Return the [X, Y] coordinate for the center point of the cell that contains the specified text.  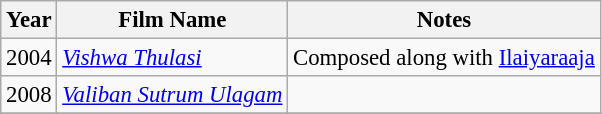
2004 [29, 58]
Notes [444, 20]
Film Name [172, 20]
Year [29, 20]
2008 [29, 95]
Valiban Sutrum Ulagam [172, 95]
Vishwa Thulasi [172, 58]
Composed along with Ilaiyaraaja [444, 58]
